Determine the (X, Y) coordinate at the center of the cell enclosing the given text.  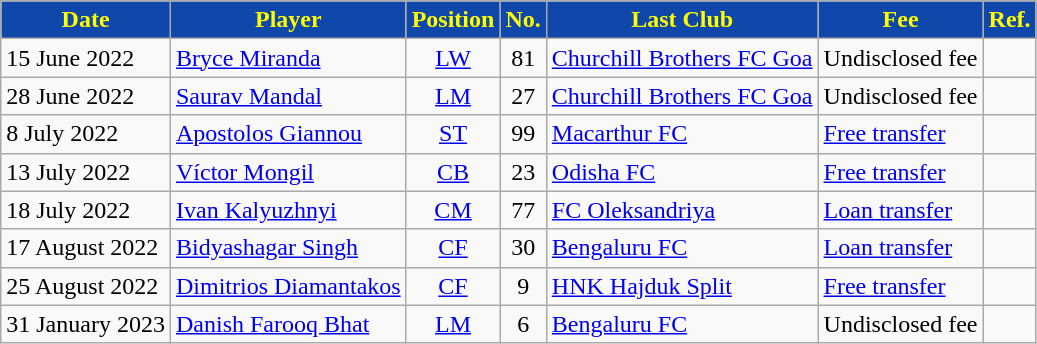
Ivan Kalyuzhnyi (288, 210)
Bidyashagar Singh (288, 248)
Odisha FC (682, 172)
13 July 2022 (86, 172)
Bryce Miranda (288, 58)
25 August 2022 (86, 286)
28 June 2022 (86, 96)
Last Club (682, 20)
77 (523, 210)
Position (453, 20)
9 (523, 286)
Macarthur FC (682, 134)
LW (453, 58)
81 (523, 58)
Date (86, 20)
HNK Hajduk Split (682, 286)
ST (453, 134)
23 (523, 172)
18 July 2022 (86, 210)
Saurav Mandal (288, 96)
Player (288, 20)
FC Oleksandriya (682, 210)
99 (523, 134)
No. (523, 20)
31 January 2023 (86, 324)
Fee (900, 20)
27 (523, 96)
Dimitrios Diamantakos (288, 286)
Ref. (1010, 20)
CM (453, 210)
8 July 2022 (86, 134)
CB (453, 172)
Víctor Mongil (288, 172)
17 August 2022 (86, 248)
6 (523, 324)
Apostolos Giannou (288, 134)
Danish Farooq Bhat (288, 324)
15 June 2022 (86, 58)
30 (523, 248)
